Find where the given text appears and provide that cell's center as [x, y] coordinate. 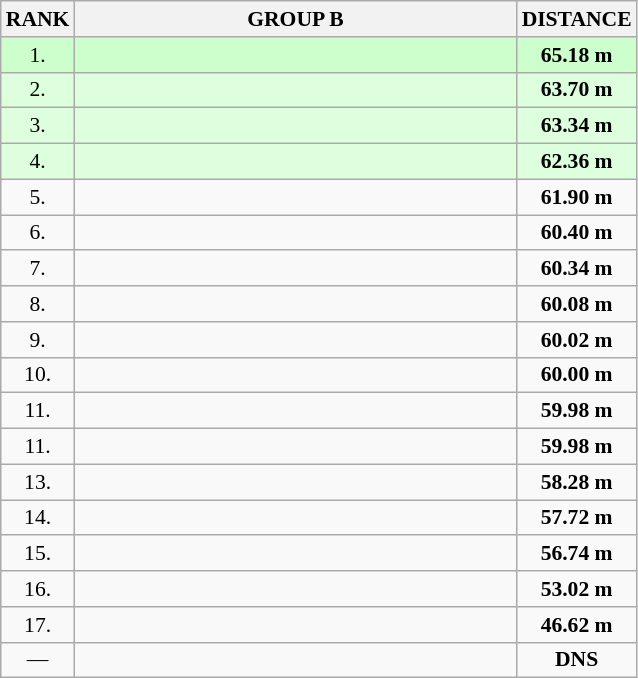
6. [38, 233]
60.02 m [577, 340]
GROUP B [295, 19]
14. [38, 518]
3. [38, 126]
57.72 m [577, 518]
13. [38, 482]
DNS [577, 660]
5. [38, 197]
9. [38, 340]
63.34 m [577, 126]
2. [38, 90]
DISTANCE [577, 19]
60.08 m [577, 304]
60.00 m [577, 375]
15. [38, 554]
56.74 m [577, 554]
61.90 m [577, 197]
53.02 m [577, 589]
63.70 m [577, 90]
58.28 m [577, 482]
— [38, 660]
1. [38, 55]
8. [38, 304]
4. [38, 162]
60.40 m [577, 233]
16. [38, 589]
46.62 m [577, 625]
62.36 m [577, 162]
10. [38, 375]
65.18 m [577, 55]
60.34 m [577, 269]
17. [38, 625]
7. [38, 269]
RANK [38, 19]
